Determine the (X, Y) coordinate at the center of the cell enclosing the given text.  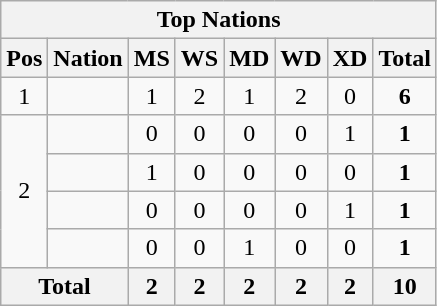
6 (405, 96)
Top Nations (219, 20)
Nation (88, 58)
XD (350, 58)
MD (250, 58)
MS (152, 58)
10 (405, 286)
Pos (24, 58)
WS (199, 58)
WD (301, 58)
